Search for the cell housing the specified text and yield its (x, y) center coordinate. 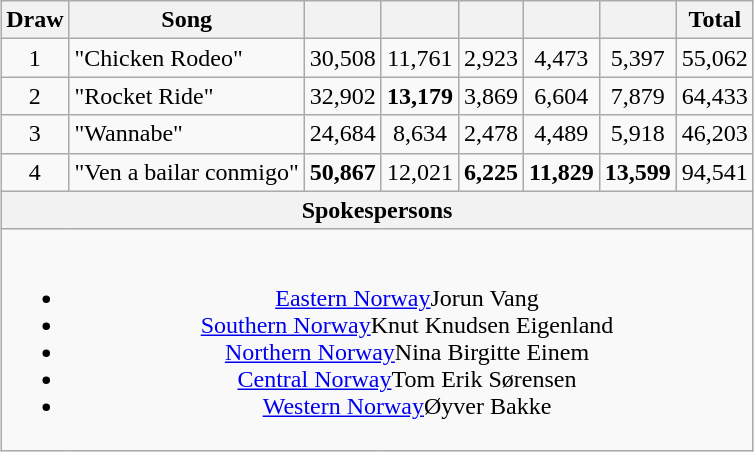
3 (35, 134)
Draw (35, 20)
2,923 (490, 58)
64,433 (714, 96)
5,918 (638, 134)
Total (714, 20)
2 (35, 96)
4 (35, 172)
"Ven a bailar conmigo" (186, 172)
55,062 (714, 58)
13,599 (638, 172)
3,869 (490, 96)
8,634 (420, 134)
"Wannabe" (186, 134)
Song (186, 20)
24,684 (342, 134)
2,478 (490, 134)
Spokespersons (378, 210)
7,879 (638, 96)
"Rocket Ride" (186, 96)
30,508 (342, 58)
94,541 (714, 172)
6,604 (561, 96)
46,203 (714, 134)
6,225 (490, 172)
1 (35, 58)
32,902 (342, 96)
11,829 (561, 172)
50,867 (342, 172)
4,489 (561, 134)
5,397 (638, 58)
"Chicken Rodeo" (186, 58)
13,179 (420, 96)
11,761 (420, 58)
4,473 (561, 58)
12,021 (420, 172)
